Identify which cell holds the provided text, then report its [X, Y] central coordinate. 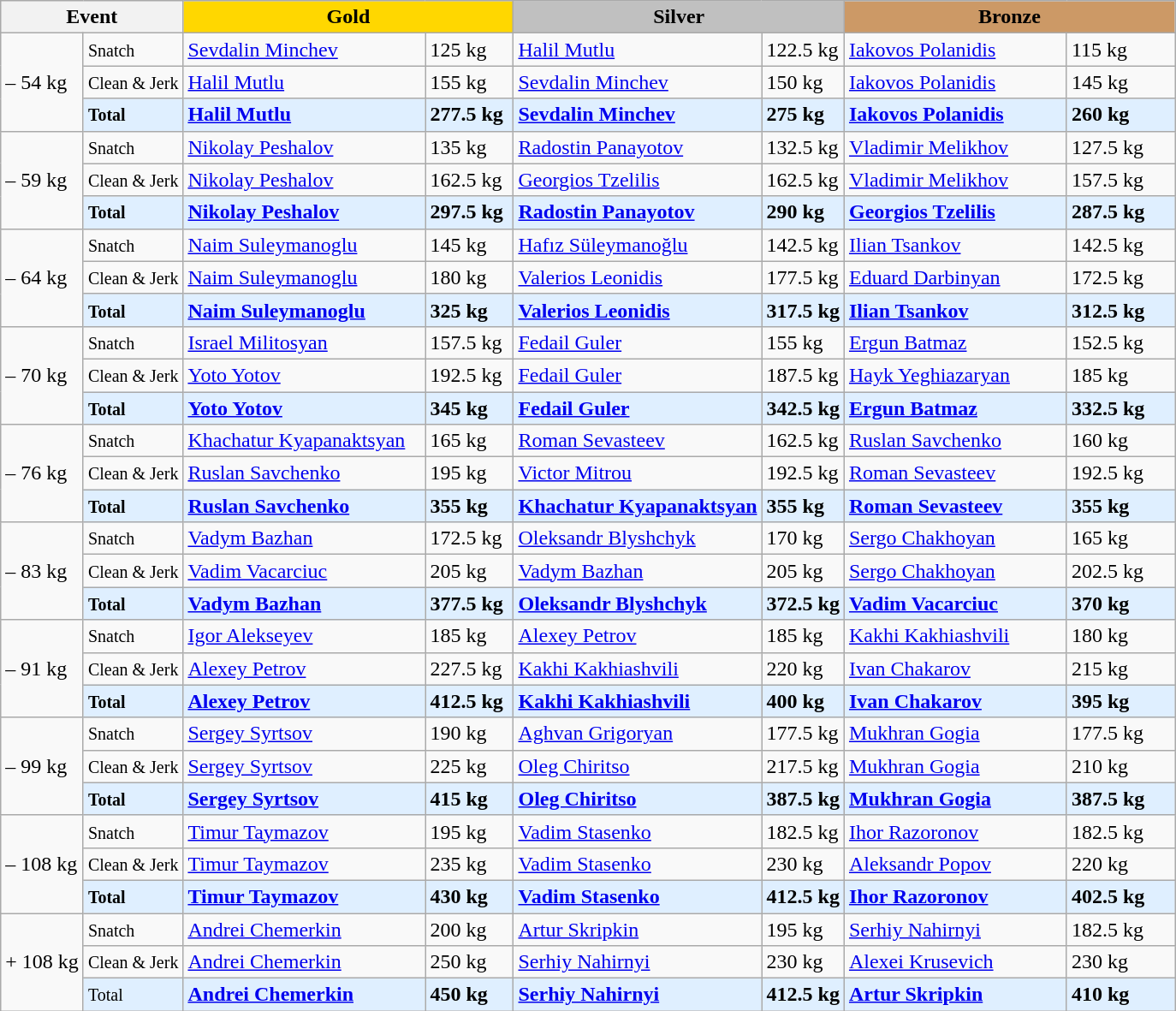
150 kg [803, 82]
Alexei Krusevich [955, 962]
275 kg [803, 115]
377.5 kg [469, 604]
Israel Militosyan [305, 342]
– 54 kg [43, 82]
402.5 kg [1120, 896]
317.5 kg [803, 310]
332.5 kg [1120, 408]
– 64 kg [43, 277]
Silver [679, 17]
345 kg [469, 408]
Event [92, 17]
Eduard Darbinyan [955, 277]
430 kg [469, 896]
– 83 kg [43, 571]
225 kg [469, 766]
152.5 kg [1120, 342]
Aleksandr Popov [955, 864]
125 kg [469, 50]
115 kg [1120, 50]
227.5 kg [469, 669]
342.5 kg [803, 408]
Aghvan Grigoryan [638, 734]
135 kg [469, 147]
277.5 kg [469, 115]
215 kg [1120, 669]
Gold [348, 17]
– 59 kg [43, 180]
400 kg [803, 701]
250 kg [469, 962]
370 kg [1120, 604]
160 kg [1120, 441]
127.5 kg [1120, 147]
Igor Alekseyev [305, 636]
– 99 kg [43, 766]
325 kg [469, 310]
235 kg [469, 864]
Hayk Yeghiazaryan [955, 375]
202.5 kg [1120, 571]
260 kg [1120, 115]
450 kg [469, 995]
290 kg [803, 212]
– 70 kg [43, 375]
122.5 kg [803, 50]
Hafız Süleymanoğlu [638, 245]
– 108 kg [43, 864]
190 kg [469, 734]
410 kg [1120, 995]
210 kg [1120, 766]
312.5 kg [1120, 310]
132.5 kg [803, 147]
415 kg [469, 799]
Victor Mitrou [638, 473]
Bronze [1009, 17]
372.5 kg [803, 604]
– 76 kg [43, 473]
– 91 kg [43, 669]
395 kg [1120, 701]
+ 108 kg [43, 961]
287.5 kg [1120, 212]
200 kg [469, 929]
187.5 kg [803, 375]
217.5 kg [803, 766]
170 kg [803, 538]
297.5 kg [469, 212]
